Detect which cell encompasses the target text, then output its (x, y) center coordinate. 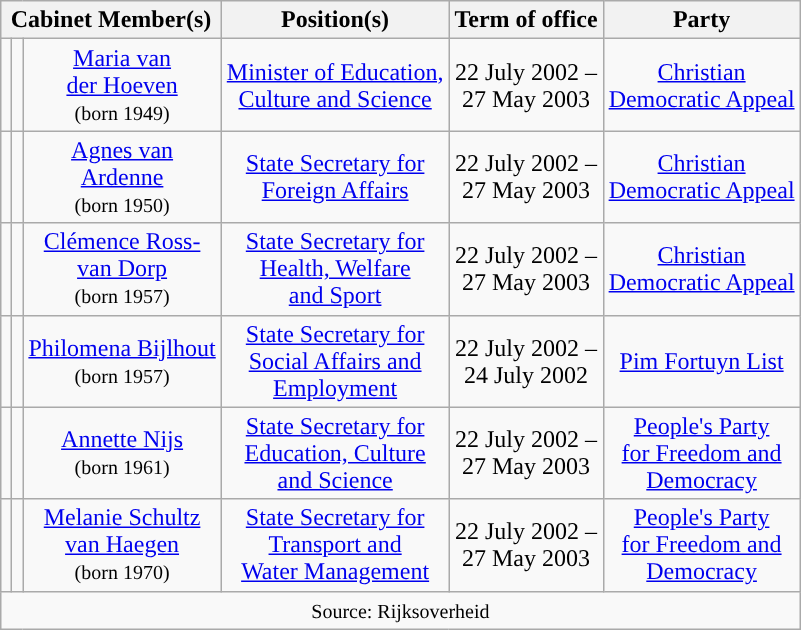
Maria van der Hoeven (born 1949) (122, 85)
Cabinet Member(s) (112, 20)
Philomena Bijlhout (born 1957) (122, 361)
Pim Fortuyn List (702, 361)
Clémence Ross-van Dorp (born 1957) (122, 269)
Party (702, 20)
State Secretary for Health, Welfare and Sport (335, 269)
State Secretary for Foreign Affairs (335, 177)
Position(s) (335, 20)
Melanie Schultz van Haegen (born 1970) (122, 545)
Term of office (526, 20)
State Secretary for Transport and Water Management (335, 545)
Minister of Education, Culture and Science (335, 85)
Source: Rijksoverheid (400, 610)
Annette Nijs (born 1961) (122, 453)
State Secretary for Education, Culture and Science (335, 453)
State Secretary for Social Affairs and Employment (335, 361)
22 July 2002 – 24 July 2002 (526, 361)
Agnes van Ardenne (born 1950) (122, 177)
